Determine the [X, Y] coordinate at the center of the cell enclosing the given text.  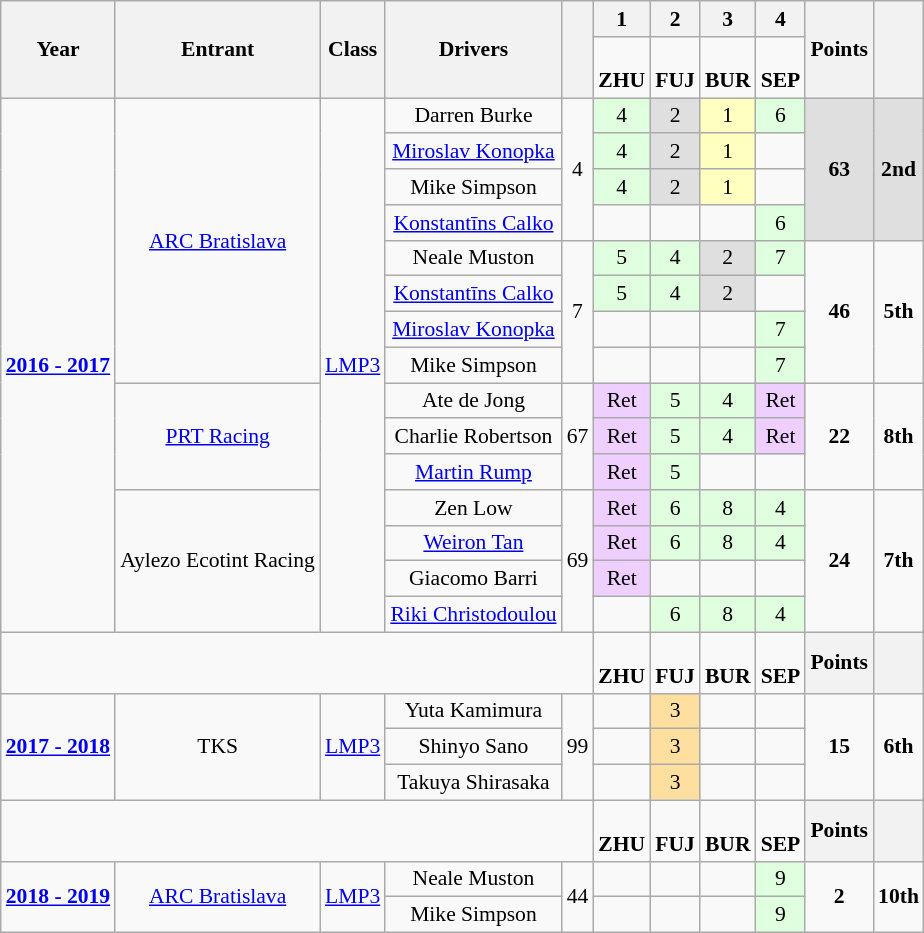
2nd [898, 169]
Riki Christodoulou [473, 615]
24 [839, 561]
67 [578, 436]
2017 - 2018 [58, 746]
5th [898, 311]
Charlie Robertson [473, 437]
Weiron Tan [473, 543]
7th [898, 561]
PRT Racing [218, 436]
44 [578, 896]
Giacomo Barri [473, 579]
Martin Rump [473, 472]
Year [58, 50]
Zen Low [473, 508]
Ate de Jong [473, 401]
22 [839, 436]
6th [898, 746]
Drivers [473, 50]
8th [898, 436]
Takuya Shirasaka [473, 783]
10th [898, 896]
2018 - 2019 [58, 896]
Shinyo Sano [473, 747]
69 [578, 561]
2016 - 2017 [58, 365]
46 [839, 311]
Darren Burke [473, 116]
63 [839, 169]
Aylezo Ecotint Racing [218, 561]
15 [839, 746]
TKS [218, 746]
Yuta Kamimura [473, 711]
Class [352, 50]
Entrant [218, 50]
99 [578, 746]
